For the text-containing cell, return its midpoint in [x, y] coordinate format. 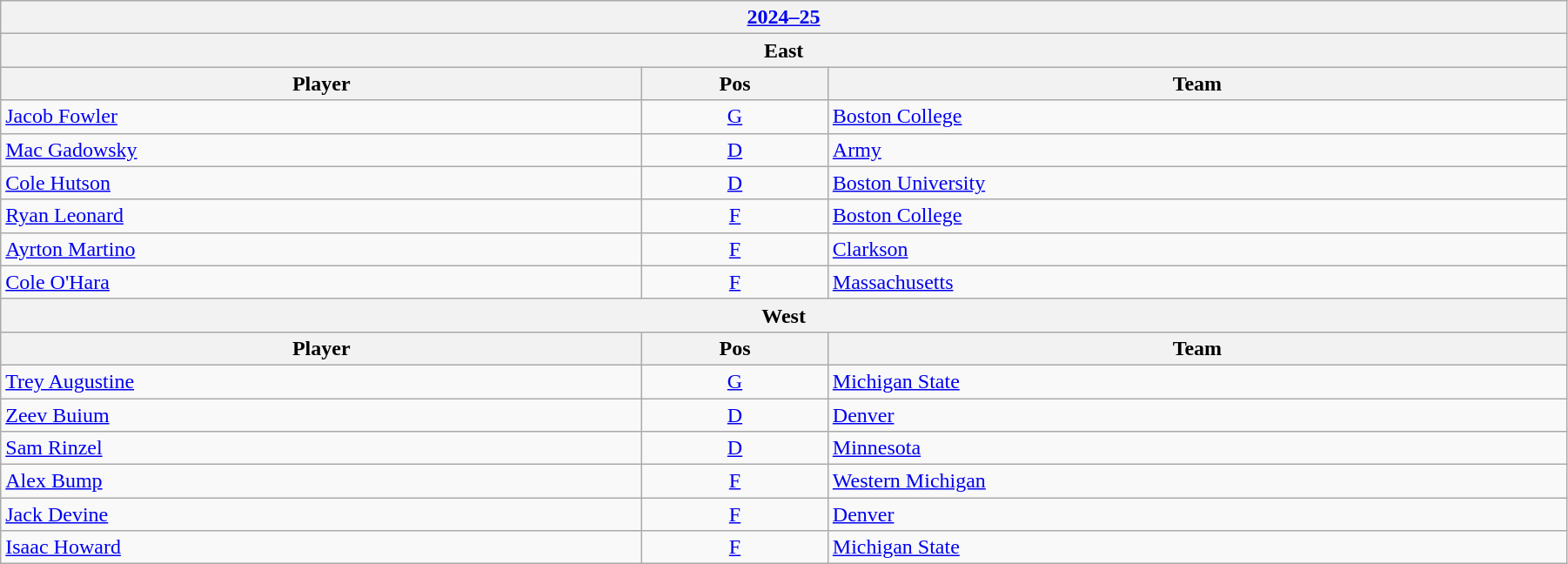
Jack Devine [322, 514]
Clarkson [1197, 249]
Isaac Howard [322, 547]
Jacob Fowler [322, 117]
Massachusetts [1197, 282]
West [784, 315]
Zeev Buium [322, 415]
Ayrton Martino [322, 249]
Western Michigan [1197, 481]
Army [1197, 150]
Cole O'Hara [322, 282]
Ryan Leonard [322, 216]
Boston University [1197, 183]
Trey Augustine [322, 381]
Minnesota [1197, 448]
East [784, 50]
Mac Gadowsky [322, 150]
2024–25 [784, 17]
Alex Bump [322, 481]
Cole Hutson [322, 183]
Sam Rinzel [322, 448]
